Detect which cell encompasses the target text, then output its (X, Y) center coordinate. 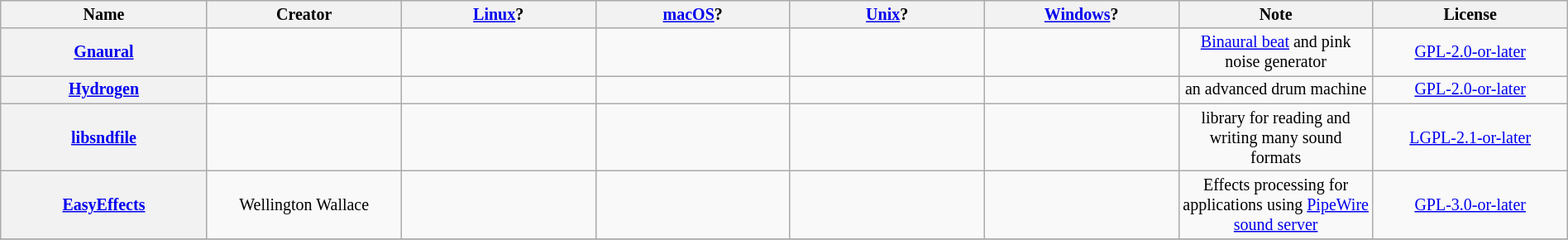
GPL-3.0-or-later (1470, 205)
Creator (304, 15)
libsndfile (104, 137)
Effects processing for applications using PipeWire sound server (1275, 205)
License (1470, 15)
Binaural beat and pink noise generator (1275, 53)
Hydrogen (104, 89)
Linux? (498, 15)
Note (1275, 15)
Unix? (887, 15)
Gnaural (104, 53)
EasyEffects (104, 205)
macOS? (693, 15)
an advanced drum machine (1275, 89)
library for reading and writing many sound formats (1275, 137)
Wellington Wallace (304, 205)
Windows? (1082, 15)
Name (104, 15)
LGPL-2.1-or-later (1470, 137)
